Output the (x, y) coordinate of the center of the cell containing the given text.  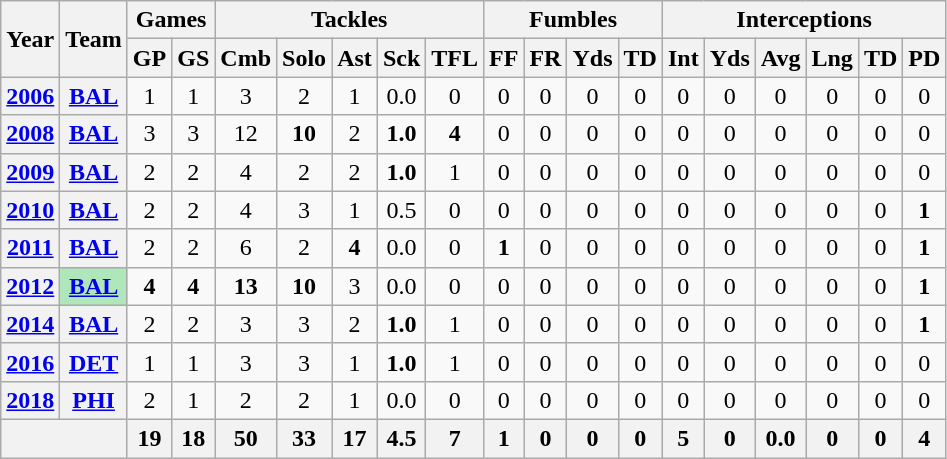
Ast (355, 58)
19 (149, 438)
Solo (304, 58)
FR (546, 58)
GS (194, 58)
2014 (30, 324)
PHI (94, 400)
5 (683, 438)
FF (504, 58)
12 (246, 134)
TFL (455, 58)
2008 (30, 134)
7 (455, 438)
2018 (30, 400)
Avg (780, 58)
50 (246, 438)
GP (149, 58)
4.5 (401, 438)
Fumbles (574, 20)
PD (924, 58)
2012 (30, 286)
Games (170, 20)
0.5 (401, 210)
2011 (30, 248)
Cmb (246, 58)
2016 (30, 362)
Lng (832, 58)
Int (683, 58)
18 (194, 438)
17 (355, 438)
33 (304, 438)
Year (30, 39)
Team (94, 39)
Sck (401, 58)
Interceptions (804, 20)
13 (246, 286)
2006 (30, 96)
6 (246, 248)
2010 (30, 210)
DET (94, 362)
2009 (30, 172)
Tackles (350, 20)
